Capture the cell that displays the provided text and extract its [X, Y] central coordinate. 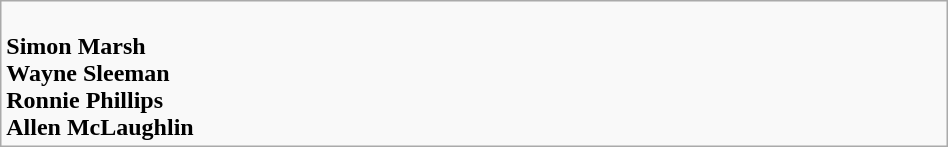
Simon MarshWayne SleemanRonnie PhillipsAllen McLaughlin [474, 74]
